Output the [X, Y] coordinate of the center of the cell containing the given text.  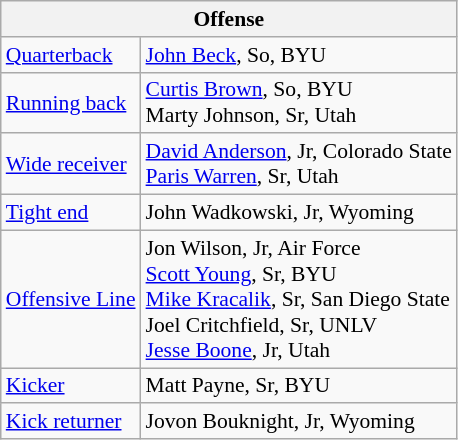
John Beck, So, BYU [299, 55]
Offensive Line [71, 299]
Curtis Brown, So, BYUMarty Johnson, Sr, Utah [299, 102]
John Wadkowski, Jr, Wyoming [299, 213]
Kick returner [71, 422]
Quarterback [71, 55]
Tight end [71, 213]
Offense [229, 19]
Jovon Bouknight, Jr, Wyoming [299, 422]
David Anderson, Jr, Colorado StateParis Warren, Sr, Utah [299, 164]
Matt Payne, Sr, BYU [299, 386]
Kicker [71, 386]
Wide receiver [71, 164]
Running back [71, 102]
Jon Wilson, Jr, Air ForceScott Young, Sr, BYUMike Kracalik, Sr, San Diego StateJoel Critchfield, Sr, UNLVJesse Boone, Jr, Utah [299, 299]
